From the cell containing the given text, extract its center point as (X, Y) coordinate. 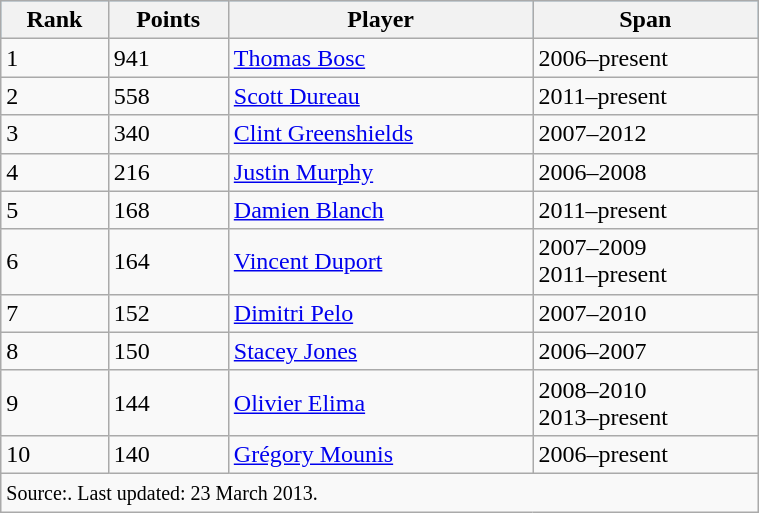
168 (168, 210)
Thomas Bosc (380, 58)
216 (168, 172)
Vincent Duport (380, 262)
Rank (54, 20)
Player (380, 20)
140 (168, 454)
3 (54, 134)
9 (54, 402)
1 (54, 58)
Justin Murphy (380, 172)
7 (54, 313)
Damien Blanch (380, 210)
Scott Dureau (380, 96)
Grégory Mounis (380, 454)
Source:. Last updated: 23 March 2013. (380, 492)
150 (168, 351)
2 (54, 96)
340 (168, 134)
2008–2010 2013–present (646, 402)
164 (168, 262)
941 (168, 58)
5 (54, 210)
2007–2012 (646, 134)
10 (54, 454)
152 (168, 313)
Clint Greenshields (380, 134)
6 (54, 262)
2006–2008 (646, 172)
2006–2007 (646, 351)
Olivier Elima (380, 402)
Dimitri Pelo (380, 313)
Span (646, 20)
144 (168, 402)
558 (168, 96)
4 (54, 172)
8 (54, 351)
2007–2009 2011–present (646, 262)
Stacey Jones (380, 351)
2007–2010 (646, 313)
Points (168, 20)
